From the cell containing the given text, extract its center point as [x, y] coordinate. 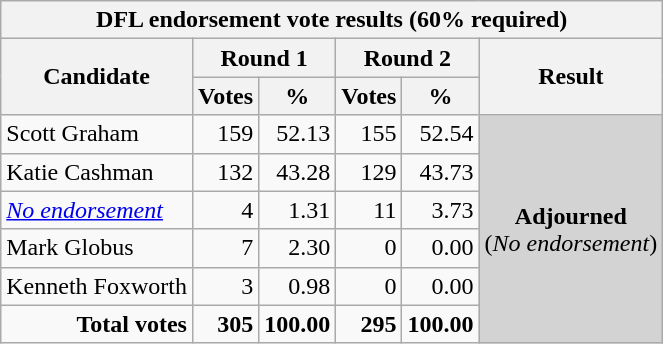
Candidate [97, 77]
155 [369, 134]
2.30 [298, 248]
43.28 [298, 172]
52.54 [440, 134]
132 [225, 172]
1.31 [298, 210]
159 [225, 134]
Total votes [97, 324]
129 [369, 172]
Round 1 [264, 58]
Adjourned(No endorsement) [571, 229]
4 [225, 210]
Katie Cashman [97, 172]
3 [225, 286]
43.73 [440, 172]
305 [225, 324]
Scott Graham [97, 134]
Result [571, 77]
Kenneth Foxworth [97, 286]
295 [369, 324]
Mark Globus [97, 248]
0.98 [298, 286]
DFL endorsement vote results (60% required) [332, 20]
Round 2 [408, 58]
3.73 [440, 210]
11 [369, 210]
No endorsement [97, 210]
52.13 [298, 134]
7 [225, 248]
